Detect which cell encompasses the target text, then output its [x, y] center coordinate. 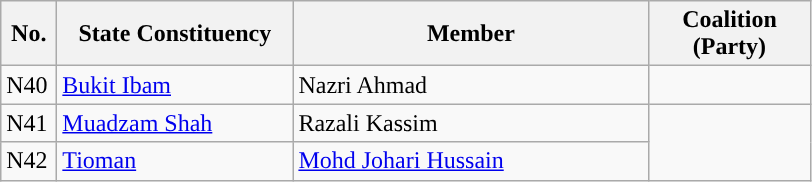
Member [471, 34]
No. [29, 34]
Tioman [175, 161]
N42 [29, 161]
State Constituency [175, 34]
Nazri Ahmad [471, 85]
Bukit Ibam [175, 85]
Razali Kassim [471, 123]
Coalition (Party) [730, 34]
N40 [29, 85]
Muadzam Shah [175, 123]
N41 [29, 123]
Mohd Johari Hussain [471, 161]
